Detect which cell encompasses the target text, then output its (x, y) center coordinate. 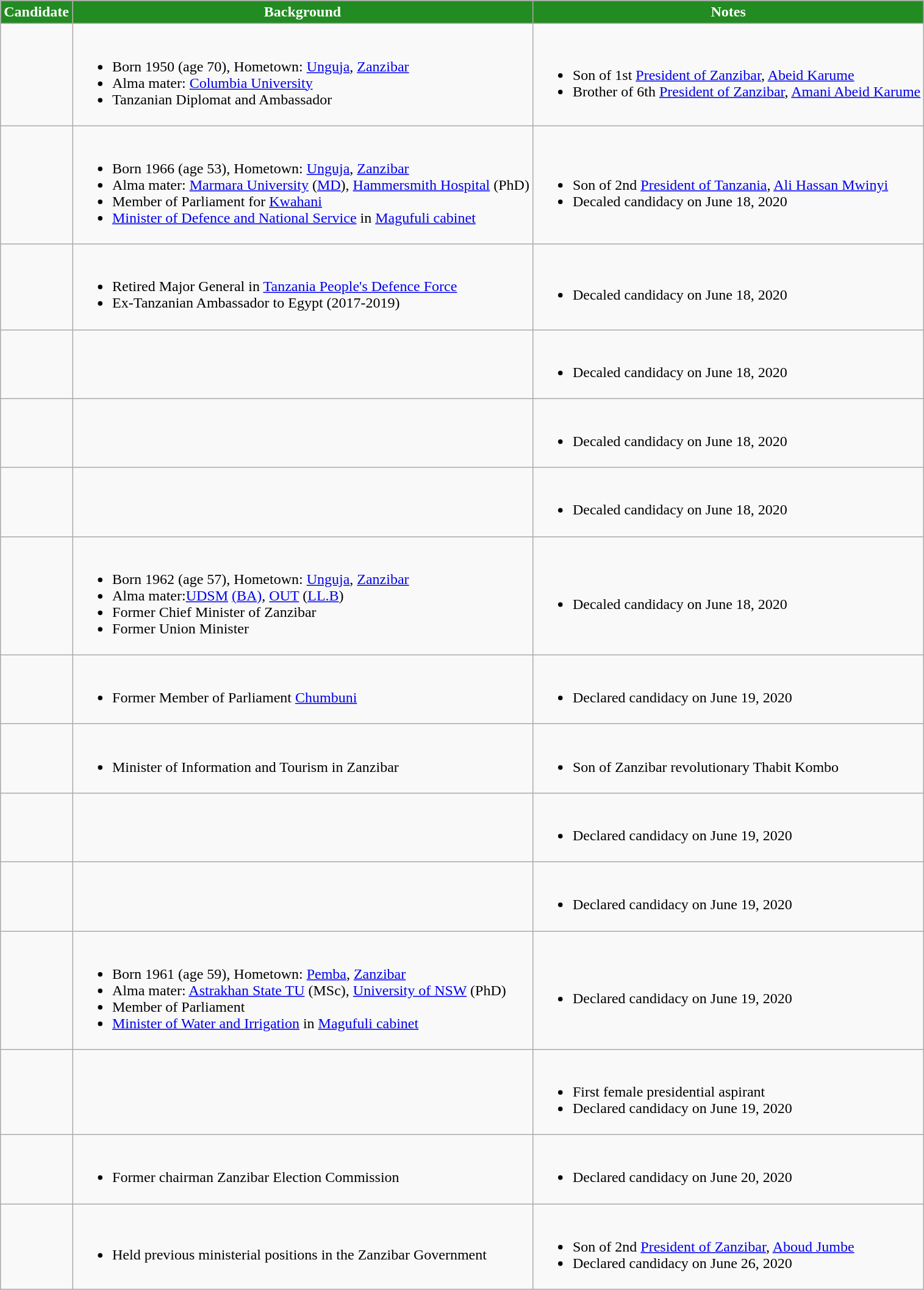
Retired Major General in Tanzania People's Defence ForceEx-Tanzanian Ambassador to Egypt (2017-2019) (303, 287)
Son of 1st President of Zanzibar, Abeid KarumeBrother of 6th President of Zanzibar, Amani Abeid Karume (728, 74)
Born 1950 (age 70), Hometown: Unguja, ZanzibarAlma mater: Columbia UniversityTanzanian Diplomat and Ambassador (303, 74)
Former Member of Parliament Chumbuni (303, 690)
Background (303, 12)
Declared candidacy on June 20, 2020 (728, 1169)
First female presidential aspirantDeclared candidacy on June 19, 2020 (728, 1092)
Notes (728, 12)
Held previous ministerial positions in the Zanzibar Government (303, 1247)
Son of 2nd President of Tanzania, Ali Hassan MwinyiDecaled candidacy on June 18, 2020 (728, 185)
Born 1962 (age 57), Hometown: Unguja, ZanzibarAlma mater:UDSM (BA), OUT (LL.B)Former Chief Minister of ZanzibarFormer Union Minister (303, 596)
Candidate (37, 12)
Son of 2nd President of Zanzibar, Aboud JumbeDeclared candidacy on June 26, 2020 (728, 1247)
Son of Zanzibar revolutionary Thabit Kombo (728, 758)
Minister of Information and Tourism in Zanzibar (303, 758)
Former chairman Zanzibar Election Commission (303, 1169)
